Search for the cell housing the specified text and yield its [x, y] center coordinate. 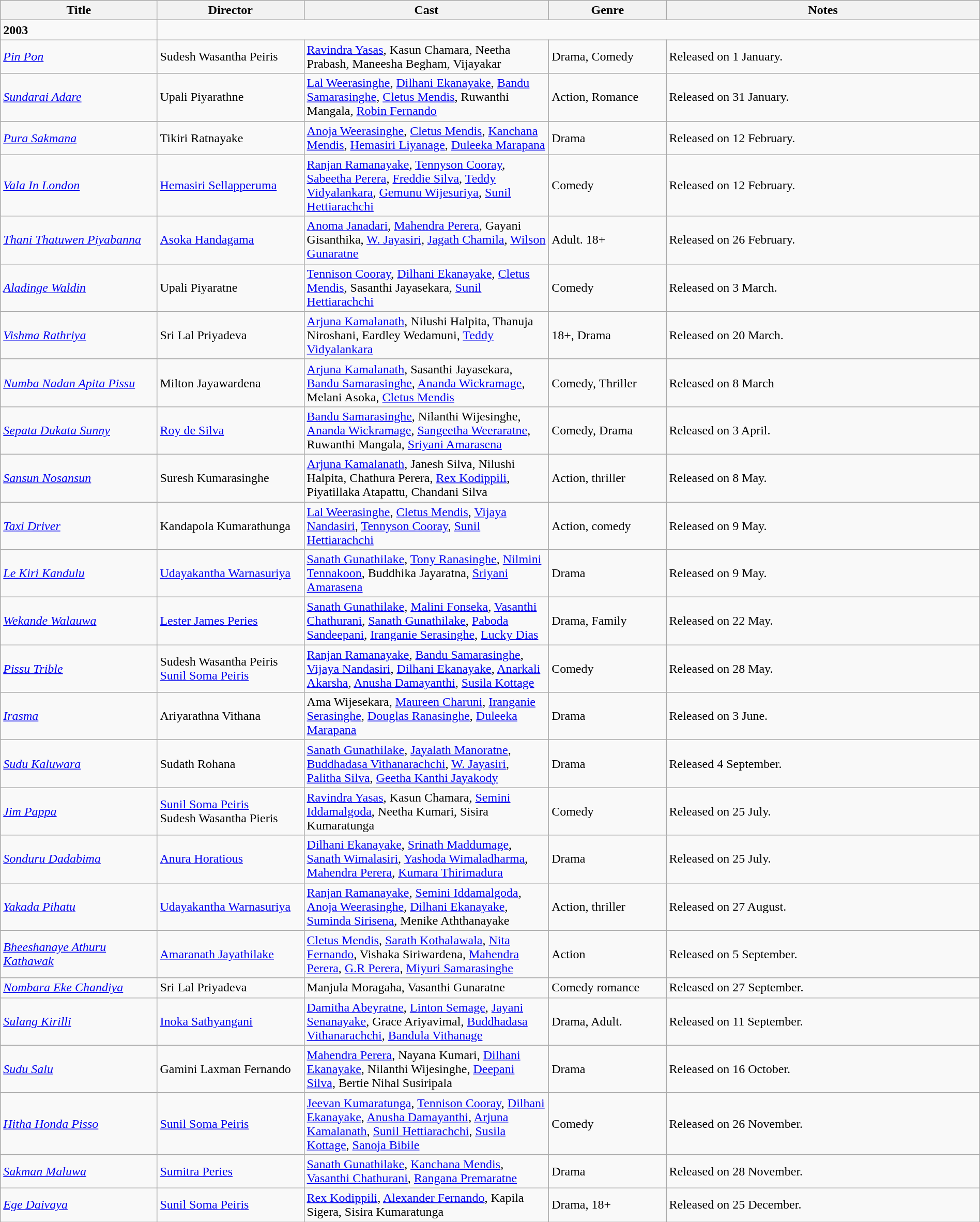
Released on 25 December. [823, 1205]
Director [231, 10]
Released on 3 April. [823, 430]
Sonduru Dadabima [79, 859]
Cletus Mendis, Sarath Kothalawala, Nita Fernando, Vishaka Siriwardena, Mahendra Perera, G.R Perera, Miyuri Samarasinghe [426, 954]
Released on 3 March. [823, 288]
Upali Piyarathne [231, 97]
Ranjan Ramanayake, Bandu Samarasinghe, Vijaya Nandasiri, Dilhani Ekanayake, Anarkali Akarsha, Anusha Damayanthi, Susila Kottage [426, 669]
Jeevan Kumaratunga, Tennison Cooray, Dilhani Ekanayake, Anusha Damayanthi, Arjuna Kamalanath, Sunil Hettiarachchi, Susila Kottage, Sanoja Bibile [426, 1123]
Thani Thatuwen Piyabanna [79, 240]
Comedy romance [608, 988]
Tikiri Ratnayake [231, 138]
Adult. 18+ [608, 240]
Released on 27 September. [823, 988]
Sumitra Peries [231, 1171]
Taxi Driver [79, 525]
Hemasiri Sellapperuma [231, 185]
Lester James Peries [231, 621]
Released on 27 August. [823, 907]
Genre [608, 10]
Manjula Moragaha, Vasanthi Gunaratne [426, 988]
Wekande Walauwa [79, 621]
Sakman Maluwa [79, 1171]
Ama Wijesekara, Maureen Charuni, Iranganie Serasinghe, Douglas Ranasinghe, Duleeka Marapana [426, 716]
Vala In London [79, 185]
Released 4 September. [823, 764]
Sudu Kaluwara [79, 764]
Pura Sakmana [79, 138]
Ravindra Yasas, Kasun Chamara, Semini Iddamalgoda, Neetha Kumari, Sisira Kumaratunga [426, 811]
Released on 3 June. [823, 716]
Notes [823, 10]
Released on 28 November. [823, 1171]
18+, Drama [608, 335]
Le Kiri Kandulu [79, 574]
Released on 16 October. [823, 1069]
Title [79, 10]
Milton Jayawardena [231, 383]
Hitha Honda Pisso [79, 1123]
Comedy, Thriller [608, 383]
Gamini Laxman Fernando [231, 1069]
Damitha Abeyratne, Linton Semage, Jayani Senanayake, Grace Ariyavimal, Buddhadasa Vithanarachchi, Bandula Vithanage [426, 1021]
Yakada Pihatu [79, 907]
Cast [426, 10]
Drama, 18+ [608, 1205]
Released on 11 September. [823, 1021]
Aladinge Waldin [79, 288]
Released on 5 September. [823, 954]
Sunil Soma Peiris Sudesh Wasantha Pieris [231, 811]
Kandapola Kumarathunga [231, 525]
Sudu Salu [79, 1069]
Released on 28 May. [823, 669]
Drama, Adult. [608, 1021]
Sudath Rohana [231, 764]
Action [608, 954]
Mahendra Perera, Nayana Kumari, Dilhani Ekanayake, Nilanthi Wijesinghe, Deepani Silva, Bertie Nihal Susiripala [426, 1069]
Arjuna Kamalanath, Nilushi Halpita, Thanuja Niroshani, Eardley Wedamuni, Teddy Vidyalankara [426, 335]
Dilhani Ekanayake, Srinath Maddumage, Sanath Wimalasiri, Yashoda Wimaladharma, Mahendra Perera, Kumara Thirimadura [426, 859]
Released on 26 February. [823, 240]
Released on 22 May. [823, 621]
Drama, Family [608, 621]
Comedy, Drama [608, 430]
Inoka Sathyangani [231, 1021]
Tennison Cooray, Dilhani Ekanayake, Cletus Mendis, Sasanthi Jayasekara, Sunil Hettiarachchi [426, 288]
Anura Horatious [231, 859]
Released on 1 January. [823, 57]
Arjuna Kamalanath, Janesh Silva, Nilushi Halpita, Chathura Perera, Rex Kodippili, Piyatillaka Atapattu, Chandani Silva [426, 478]
Ege Daivaya [79, 1205]
Ranjan Ramanayake, Semini Iddamalgoda, Anoja Weerasinghe, Dilhani Ekanayake, Suminda Sirisena, Menike Aththanayake [426, 907]
Amaranath Jayathilake [231, 954]
Sanath Gunathilake, Tony Ranasinghe, Nilmini Tennakoon, Buddhika Jayaratna, Sriyani Amarasena [426, 574]
Action, Romance [608, 97]
Sulang Kirilli [79, 1021]
Suresh Kumarasinghe [231, 478]
Released on 20 March. [823, 335]
Asoka Handagama [231, 240]
Rex Kodippili, Alexander Fernando, Kapila Sigera, Sisira Kumaratunga [426, 1205]
Anoma Janadari, Mahendra Perera, Gayani Gisanthika, W. Jayasiri, Jagath Chamila, Wilson Gunaratne [426, 240]
Nombara Eke Chandiya [79, 988]
Sundarai Adare [79, 97]
Ranjan Ramanayake, Tennyson Cooray, Sabeetha Perera, Freddie Silva, Teddy Vidyalankara, Gemunu Wijesuriya, Sunil Hettiarachchi [426, 185]
Bheeshanaye Athuru Kathawak [79, 954]
Numba Nadan Apita Pissu [79, 383]
Sanath Gunathilake, Kanchana Mendis, Vasanthi Chathurani, Rangana Premaratne [426, 1171]
Released on 8 March [823, 383]
Sudesh Wasantha PeirisSunil Soma Peiris [231, 669]
Released on 26 November. [823, 1123]
Anoja Weerasinghe, Cletus Mendis, Kanchana Mendis, Hemasiri Liyanage, Duleeka Marapana [426, 138]
Sudesh Wasantha Peiris [231, 57]
Sansun Nosansun [79, 478]
Released on 31 January. [823, 97]
Arjuna Kamalanath, Sasanthi Jayasekara, Bandu Samarasinghe, Ananda Wickramage, Melani Asoka, Cletus Mendis [426, 383]
Pissu Trible [79, 669]
Upali Piyaratne [231, 288]
Vishma Rathriya [79, 335]
Lal Weerasinghe, Dilhani Ekanayake, Bandu Samarasinghe, Cletus Mendis, Ruwanthi Mangala, Robin Fernando [426, 97]
Action, comedy [608, 525]
Bandu Samarasinghe, Nilanthi Wijesinghe, Ananda Wickramage, Sangeetha Weeraratne, Ruwanthi Mangala, Sriyani Amarasena [426, 430]
Drama, Comedy [608, 57]
Sepata Dukata Sunny [79, 430]
Ravindra Yasas, Kasun Chamara, Neetha Prabash, Maneesha Begham, Vijayakar [426, 57]
Lal Weerasinghe, Cletus Mendis, Vijaya Nandasiri, Tennyson Cooray, Sunil Hettiarachchi [426, 525]
Ariyarathna Vithana [231, 716]
2003 [79, 30]
Sanath Gunathilake, Jayalath Manoratne, Buddhadasa Vithanarachchi, W. Jayasiri, Palitha Silva, Geetha Kanthi Jayakody [426, 764]
Pin Pon [79, 57]
Irasma [79, 716]
Released on 8 May. [823, 478]
Roy de Silva [231, 430]
Jim Pappa [79, 811]
Sanath Gunathilake, Malini Fonseka, Vasanthi Chathurani, Sanath Gunathilake, Paboda Sandeepani, Iranganie Serasinghe, Lucky Dias [426, 621]
